Scan for the cell matching the given text and deliver its [x, y] coordinate at center. 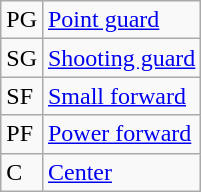
Small forward [121, 96]
SF [22, 96]
Power forward [121, 134]
PF [22, 134]
Point guard [121, 20]
SG [22, 58]
PG [22, 20]
Center [121, 172]
Shooting guard [121, 58]
C [22, 172]
